For the text-containing cell, return its midpoint in [x, y] coordinate format. 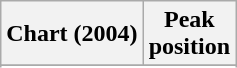
Peak position [189, 34]
Chart (2004) [72, 34]
